Determine the (x, y) coordinate at the center of the cell enclosing the given text.  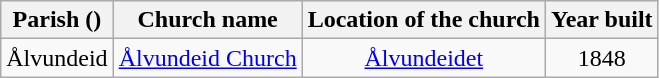
Parish () (57, 20)
Ålvundeidet (424, 58)
Ålvundeid Church (208, 58)
Ålvundeid (57, 58)
Location of the church (424, 20)
1848 (602, 58)
Church name (208, 20)
Year built (602, 20)
